Locate the cell with the specified text and output its [X, Y] center coordinate. 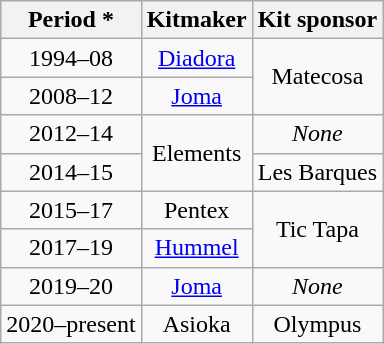
Period * [71, 20]
Olympus [317, 324]
Les Barques [317, 172]
Pentex [196, 210]
Kitmaker [196, 20]
2008–12 [71, 96]
2015–17 [71, 210]
Diadora [196, 58]
2014–15 [71, 172]
2020–present [71, 324]
Hummel [196, 248]
1994–08 [71, 58]
2017–19 [71, 248]
Elements [196, 153]
Kit sponsor [317, 20]
2019–20 [71, 286]
Tic Tapa [317, 229]
Matecosa [317, 77]
2012–14 [71, 134]
Asioka [196, 324]
